Output the [X, Y] coordinate of the center of the cell containing the given text.  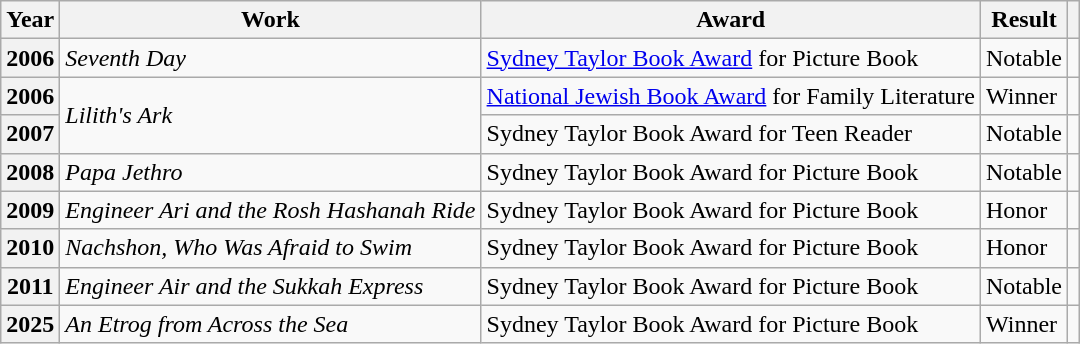
National Jewish Book Award for Family Literature [730, 96]
Year [30, 20]
Engineer Air and the Sukkah Express [270, 286]
2009 [30, 210]
2008 [30, 172]
2011 [30, 286]
Papa Jethro [270, 172]
Sydney Taylor Book Award for Teen Reader [730, 134]
2007 [30, 134]
2010 [30, 248]
Work [270, 20]
Nachshon, Who Was Afraid to Swim [270, 248]
Lilith's Ark [270, 115]
Seventh Day [270, 58]
Result [1024, 20]
An Etrog from Across the Sea [270, 324]
2025 [30, 324]
Engineer Ari and the Rosh Hashanah Ride [270, 210]
Award [730, 20]
